Locate the cell with the specified text and output its (X, Y) center coordinate. 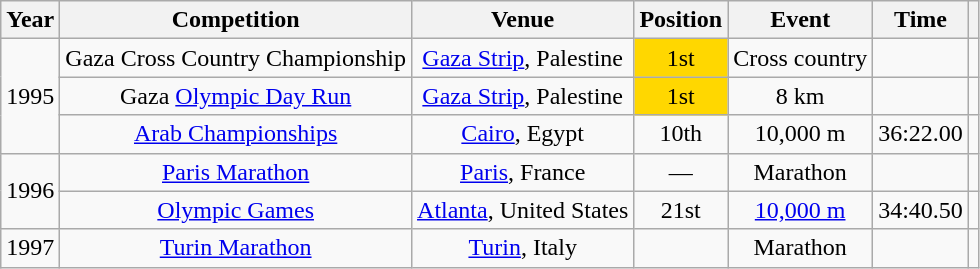
Year (30, 20)
Olympic Games (236, 210)
Atlanta, United States (523, 210)
21st (681, 210)
Event (800, 20)
— (681, 172)
Competition (236, 20)
Time (921, 20)
34:40.50 (921, 210)
36:22.00 (921, 134)
Paris, France (523, 172)
1996 (30, 191)
Gaza Olympic Day Run (236, 96)
Arab Championships (236, 134)
Venue (523, 20)
Turin Marathon (236, 248)
Gaza Cross Country Championship (236, 58)
Cross country (800, 58)
Position (681, 20)
Turin, Italy (523, 248)
10th (681, 134)
8 km (800, 96)
1995 (30, 96)
1997 (30, 248)
Cairo, Egypt (523, 134)
Paris Marathon (236, 172)
